Provide the [x, y] coordinate of the cell's center where the given text is located.  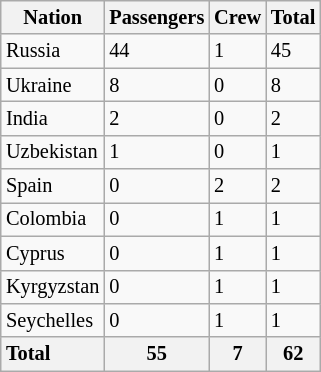
Nation [52, 18]
Kyrgyzstan [52, 287]
55 [156, 354]
Seychelles [52, 321]
Ukraine [52, 85]
62 [293, 354]
Cyprus [52, 253]
44 [156, 51]
45 [293, 51]
Colombia [52, 220]
Crew [238, 18]
Russia [52, 51]
Passengers [156, 18]
Spain [52, 186]
Uzbekistan [52, 152]
India [52, 119]
7 [238, 354]
